Search for the cell housing the specified text and yield its (X, Y) center coordinate. 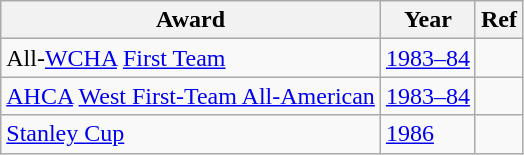
Ref (498, 20)
All-WCHA First Team (191, 58)
Year (428, 20)
Award (191, 20)
AHCA West First-Team All-American (191, 96)
1986 (428, 134)
Stanley Cup (191, 134)
